Capture the cell that displays the provided text and extract its [x, y] central coordinate. 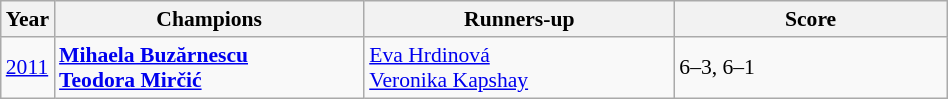
Eva Hrdinová Veronika Kapshay [519, 68]
Mihaela Buzărnescu Teodora Mirčić [209, 68]
2011 [28, 68]
Year [28, 19]
6–3, 6–1 [810, 68]
Runners-up [519, 19]
Champions [209, 19]
Score [810, 19]
